Scan for the cell matching the given text and deliver its (X, Y) coordinate at center. 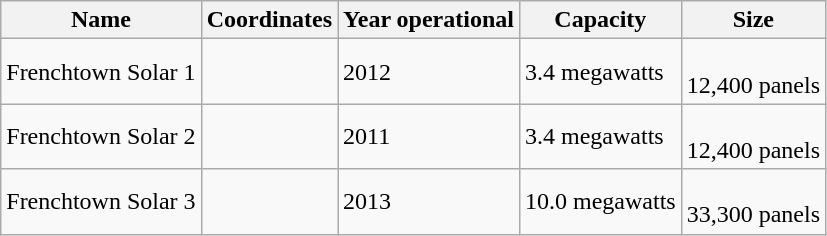
10.0 megawatts (600, 202)
2011 (429, 136)
Coordinates (269, 20)
Capacity (600, 20)
33,300 panels (753, 202)
Size (753, 20)
Name (101, 20)
2013 (429, 202)
Year operational (429, 20)
Frenchtown Solar 2 (101, 136)
Frenchtown Solar 1 (101, 72)
Frenchtown Solar 3 (101, 202)
2012 (429, 72)
